Output the (x, y) coordinate of the center of the cell containing the given text.  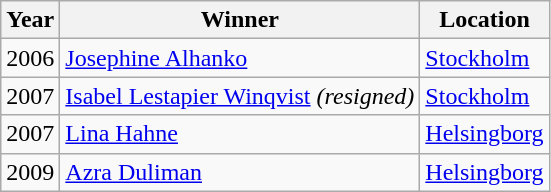
2009 (30, 172)
Josephine Alhanko (240, 58)
Lina Hahne (240, 134)
Year (30, 20)
2006 (30, 58)
Location (484, 20)
Isabel Lestapier Winqvist (resigned) (240, 96)
Winner (240, 20)
Azra Duliman (240, 172)
